From the cell containing the given text, extract its center point as (X, Y) coordinate. 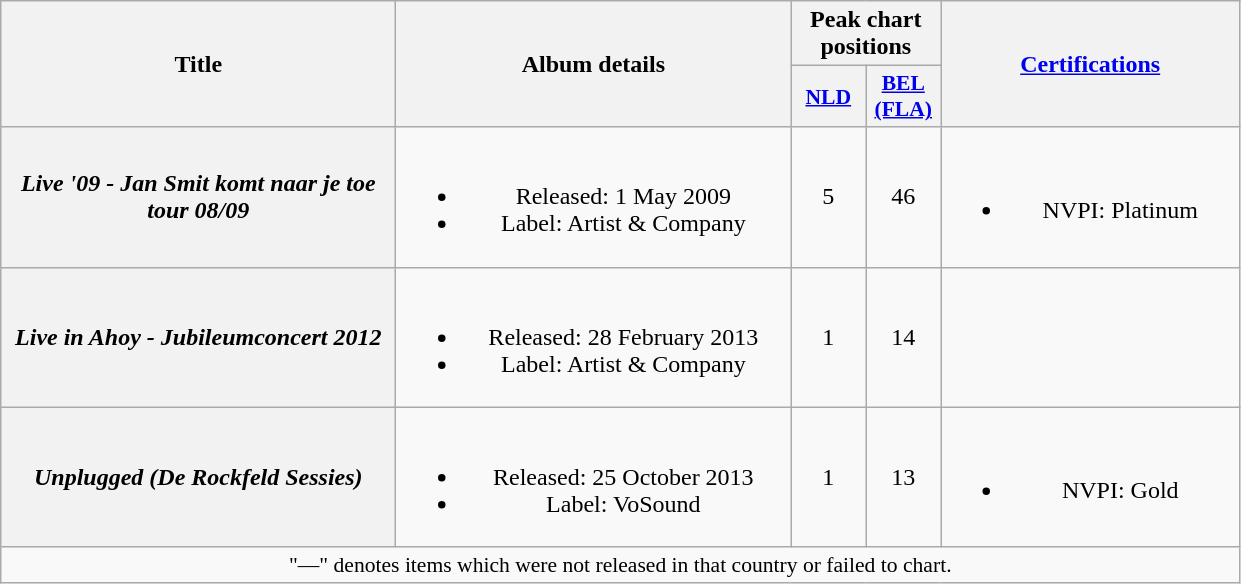
Released: 25 October 2013Label: VoSound (594, 477)
5 (828, 197)
Released: 28 February 2013Label: Artist & Company (594, 337)
BEL(FLA) (904, 96)
Unplugged (De Rockfeld Sessies) (198, 477)
Peak chart positions (866, 34)
NVPI: Platinum (1090, 197)
"—" denotes items which were not released in that country or failed to chart. (620, 565)
NLD (828, 96)
Released: 1 May 2009Label: Artist & Company (594, 197)
14 (904, 337)
Album details (594, 64)
Live in Ahoy - Jubileumconcert 2012 (198, 337)
NVPI: Gold (1090, 477)
Live '09 - Jan Smit komt naar je toe tour 08/09 (198, 197)
13 (904, 477)
Certifications (1090, 64)
Title (198, 64)
46 (904, 197)
